Scan for the cell matching the given text and deliver its (X, Y) coordinate at center. 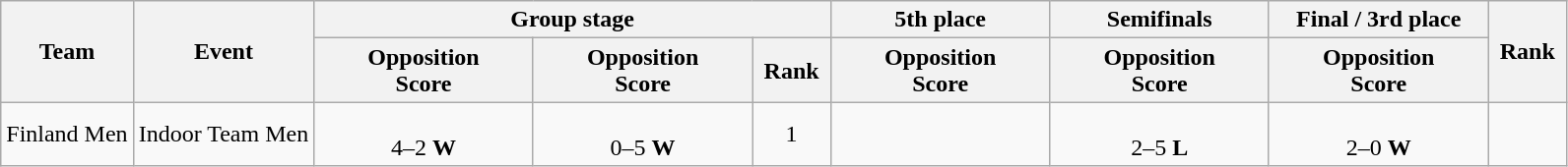
2–5 L (1160, 134)
5th place (940, 20)
Finland Men (67, 134)
Indoor Team Men (224, 134)
Event (224, 51)
0–5 W (642, 134)
Group stage (573, 20)
2–0 W (1379, 134)
Final / 3rd place (1379, 20)
1 (792, 134)
4–2 W (424, 134)
Team (67, 51)
Semifinals (1160, 20)
